Determine the [X, Y] coordinate at the center of the cell enclosing the given text.  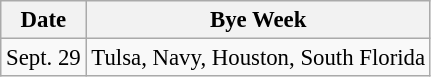
Date [44, 20]
Sept. 29 [44, 58]
Bye Week [258, 20]
Tulsa, Navy, Houston, South Florida [258, 58]
